Determine the [x, y] coordinate at the center of the cell enclosing the given text.  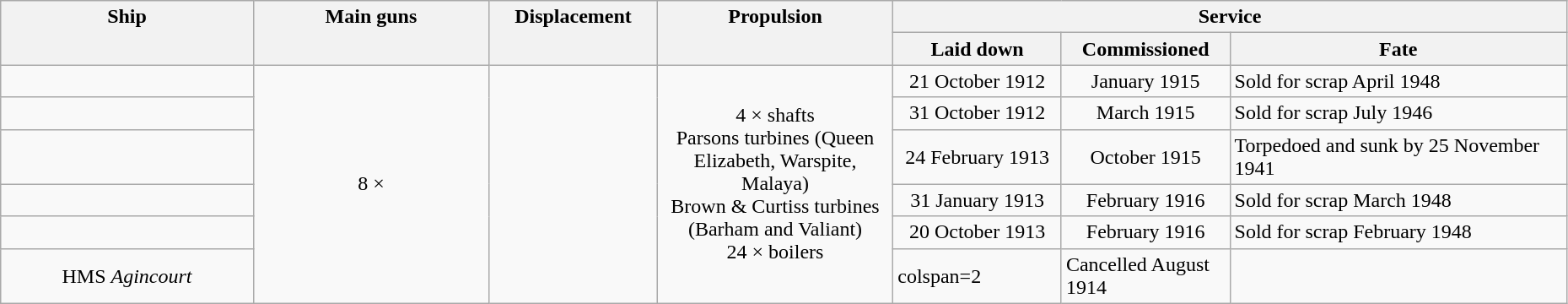
March 1915 [1145, 113]
21 October 1912 [978, 81]
Ship [127, 33]
colspan=2 [978, 275]
24 February 1913 [978, 157]
Service [1230, 17]
Cancelled August 1914 [1145, 275]
31 January 1913 [978, 200]
October 1915 [1145, 157]
Displacement [574, 33]
4 × shaftsParsons turbines (Queen Elizabeth, Warspite, Malaya)Brown & Curtiss turbines (Barham and Valiant)24 × boilers [774, 184]
Torpedoed and sunk by 25 November 1941 [1398, 157]
20 October 1913 [978, 232]
8 × [371, 184]
Commissioned [1145, 49]
Main guns [371, 33]
Propulsion [774, 33]
January 1915 [1145, 81]
HMS Agincourt [127, 275]
Fate [1398, 49]
Sold for scrap February 1948 [1398, 232]
Sold for scrap March 1948 [1398, 200]
Sold for scrap April 1948 [1398, 81]
31 October 1912 [978, 113]
Laid down [978, 49]
Sold for scrap July 1946 [1398, 113]
